From the cell containing the given text, extract its center point as (X, Y) coordinate. 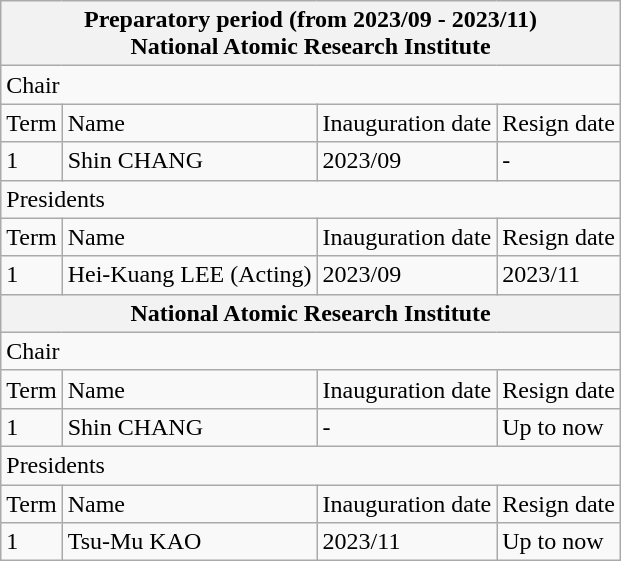
Tsu-Mu KAO (190, 542)
Hei-Kuang LEE (Acting) (190, 275)
Preparatory period (from 2023/09 - 2023/11)National Atomic Research Institute (311, 34)
National Atomic Research Institute (311, 313)
